Provide the (x, y) coordinate of the cell's center where the given text is located.  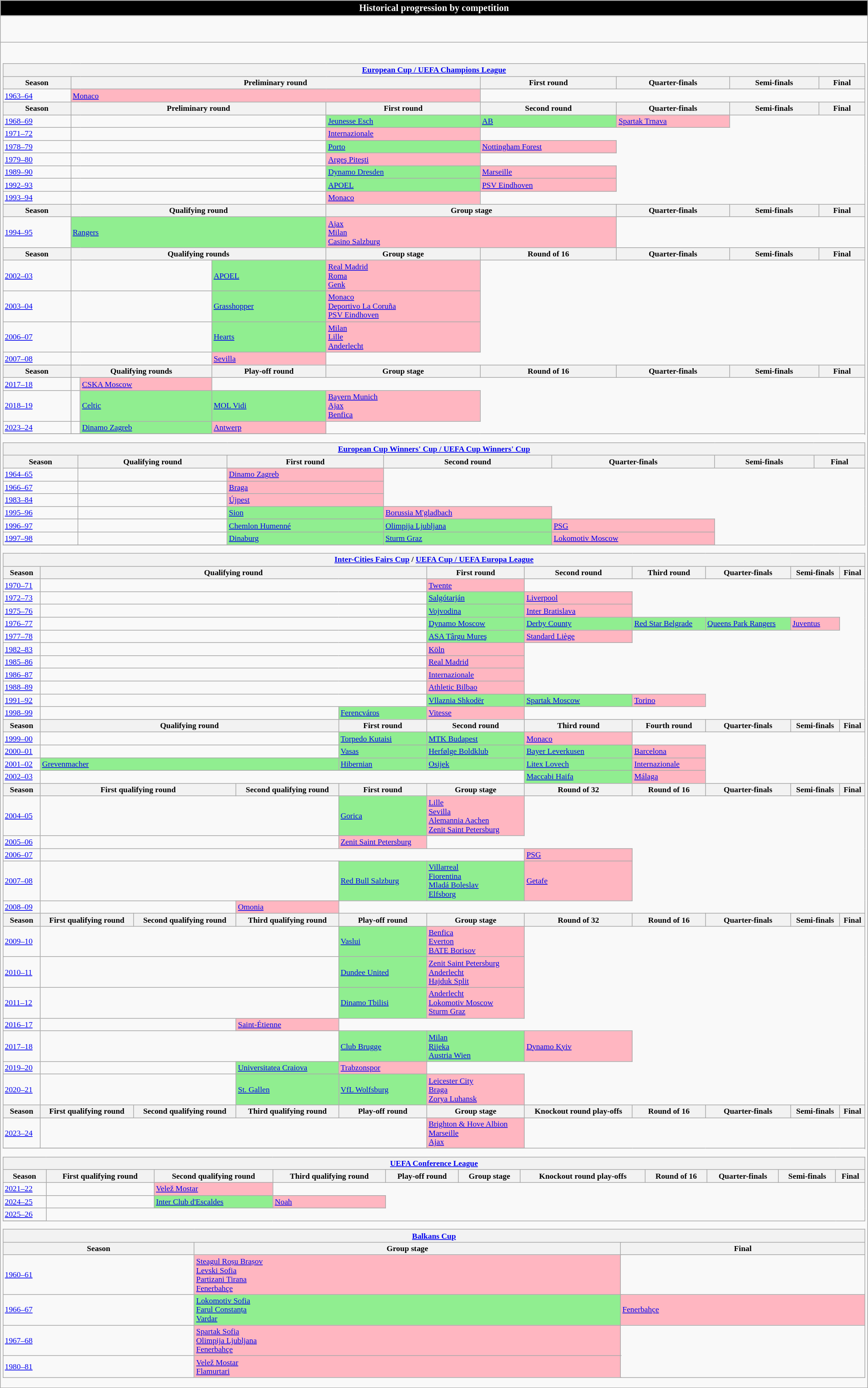
1960–61 (98, 1274)
1988–89 (21, 687)
Villarreal Fiorentina Mladá Boleslav Elfsborg (476, 881)
1991–92 (21, 700)
1998–99 (21, 713)
2021–22 (24, 1189)
Athletic Bilbao (476, 687)
Noah (329, 1202)
2018–19 (37, 406)
1968–69 (37, 121)
Jeunesse Esch (403, 121)
Red Bull Salzburg (383, 881)
2011–12 (21, 1003)
Trabzonspor (383, 1068)
1972–73 (21, 598)
2025–26 (24, 1214)
European Cup Winners' Cup / UEFA Cup Winners' Cup (434, 449)
Inter-Cities Fairs Cup / UEFA Cup / UEFA Europa League (434, 560)
2020–21 (21, 1090)
2019–20 (21, 1068)
1978–79 (37, 147)
2024–25 (24, 1202)
CSKA Moscow (146, 384)
Celtic (146, 406)
Benfica Everton BATE Borisov (476, 942)
Inter Club d'Escaldes (213, 1202)
2016–17 (21, 1024)
Sion (305, 512)
Nottingham Forest (548, 147)
Twente (476, 585)
Balkans Cup (434, 1236)
1989–90 (37, 172)
1971–72 (37, 134)
Grevenmacher (190, 764)
Queens Park Rangers (748, 623)
2008–09 (21, 907)
Hearts (269, 337)
St. Gallen (288, 1090)
Gorica (383, 816)
Barcelona (669, 751)
Universitatea Craiova (288, 1068)
PSV Eindhoven (548, 185)
Milan Rijeka Austria Wien (476, 1046)
2005–06 (21, 842)
Vojvodina (476, 610)
Köln (476, 649)
Dynamo Moscow (476, 623)
Getafe (579, 881)
Steagul Roșu Brașov Levski Sofia Partizani Tirana Fenerbahçe (407, 1274)
Dynamo Kyiv (579, 1046)
1980–81 (98, 1366)
1977–78 (21, 636)
Bayern Munich Ajax Benfica (403, 406)
Braga (305, 487)
Dinamo Tbilisi (383, 1003)
1963–64 (37, 95)
Liverpool (579, 598)
Porto (403, 147)
Vllaznia Shkodër (476, 700)
Vitesse (476, 713)
Spartak Sofia Olimpija Ljubljana Fenerbahçe (407, 1340)
Marseille (548, 172)
Újpest (305, 500)
Salgótarján (476, 598)
1997–98 (40, 538)
1982–83 (21, 649)
Dundee United (383, 972)
AB (548, 121)
Torpedo Kutaisi (383, 738)
Inter Bratislava (579, 610)
Rangers (199, 232)
Litex Lovech (579, 764)
UEFA Conference League (434, 1163)
Málaga (669, 777)
Ajax Milan Casino Salzburg (471, 232)
Zenit Saint Petersburg Anderlecht Hajduk Split (476, 972)
Historical progression by competition (434, 8)
Grasshopper (269, 306)
2010–11 (21, 972)
European Cup / UEFA Champions League (434, 70)
Hibernian (383, 764)
Saint-Étienne (288, 1024)
Real Madrid (476, 662)
1975–76 (21, 610)
Zenit Saint Petersburg (383, 842)
Milan Lille Anderlecht (403, 337)
2009–10 (21, 942)
Chemlon Humenné (305, 525)
Juventus (815, 623)
Red Star Belgrade (669, 623)
Vasas (383, 751)
1995–96 (40, 512)
1976–77 (21, 623)
Maccabi Haifa (579, 777)
Real Madrid Roma Genk (403, 276)
1970–71 (21, 585)
Spartak Trnava (673, 121)
Fenerbahçe (743, 1310)
Vaslui (383, 942)
Borussia M'gladbach (468, 512)
Anderlecht Lokomotiv Moscow Sturm Graz (476, 1003)
1999–00 (21, 738)
Brighton & Hove Albion Marseille Ajax (476, 1133)
1985–86 (21, 662)
Monaco Deportivo La Coruña PSV Eindhoven (403, 306)
1992–93 (37, 185)
Osijek (476, 764)
Lokomotiv Moscow (633, 538)
Herfølge Boldklub (476, 751)
2003–04 (37, 306)
1993–94 (37, 197)
1986–87 (21, 675)
1967–68 (98, 1340)
Leicester City Braga Zorya Luhansk (476, 1090)
MTK Budapest (476, 738)
Torino (669, 700)
Club Brugge (383, 1046)
1979–80 (37, 159)
Olimpija Ljubljana (468, 525)
2001–02 (21, 764)
1964–65 (40, 474)
2000–01 (21, 751)
Omonia (288, 907)
Lille Sevilla Alemannia Aachen Zenit Saint Petersburg (476, 816)
Bayer Leverkusen (579, 751)
Dynamo Dresden (403, 172)
Dinaburg (305, 538)
2004–05 (21, 816)
Spartak Moscow (579, 700)
Velež Mostar (213, 1189)
1983–84 (40, 500)
ASA Târgu Mureş (476, 636)
Fourth round (669, 725)
Antwerp (269, 427)
Sturm Graz (468, 538)
MOL Vidi (269, 406)
Ferencváros (383, 713)
Lokomotiv Sofia Farul Constanța Vardar (407, 1310)
1994–95 (37, 232)
Sevilla (269, 359)
1996–97 (40, 525)
VfL Wolfsburg (383, 1090)
Derby County (579, 623)
Argeş Piteşti (403, 159)
Velež Mostar Flamurtari (407, 1366)
Standard Liège (579, 636)
